Locate the cell with the specified text and output its [X, Y] center coordinate. 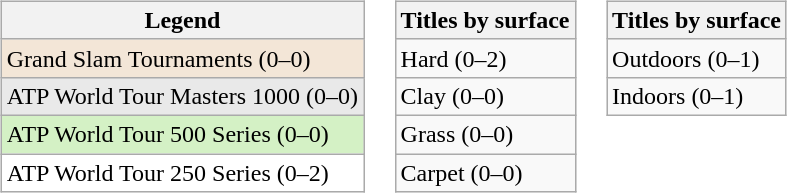
Clay (0–0) [485, 96]
Grass (0–0) [485, 134]
Hard (0–2) [485, 58]
Carpet (0–0) [485, 173]
Grand Slam Tournaments (0–0) [182, 58]
ATP World Tour 500 Series (0–0) [182, 134]
Legend [182, 20]
ATP World Tour 250 Series (0–2) [182, 173]
Outdoors (0–1) [697, 58]
Indoors (0–1) [697, 96]
ATP World Tour Masters 1000 (0–0) [182, 96]
